Search for the cell housing the specified text and yield its [x, y] center coordinate. 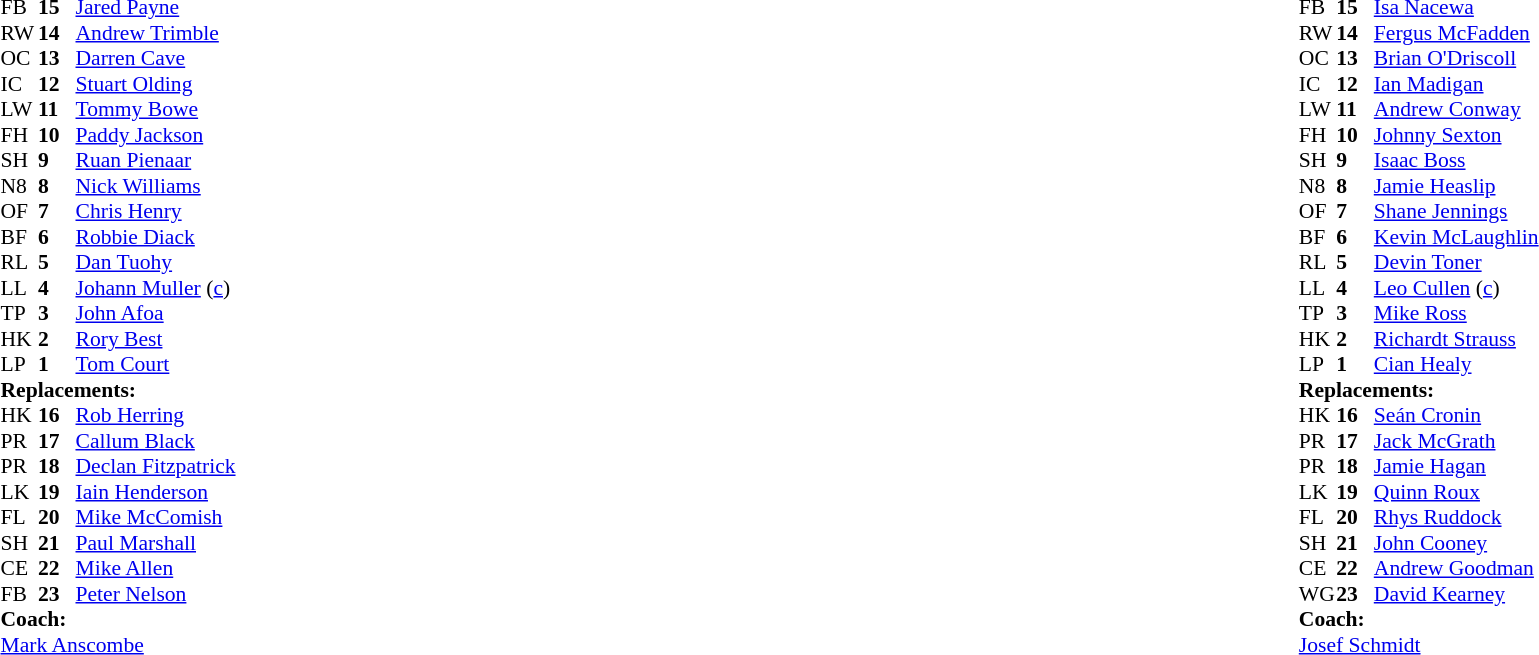
John Afoa [156, 313]
Andrew Conway [1456, 109]
Rory Best [156, 339]
Mike Allen [156, 569]
Callum Black [156, 441]
Robbie Diack [156, 237]
Paddy Jackson [156, 135]
Ruan Pienaar [156, 161]
Paul Marshall [156, 543]
Fergus McFadden [1456, 33]
Leo Cullen (c) [1456, 288]
Andrew Goodman [1456, 569]
Nick Williams [156, 186]
Kevin McLaughlin [1456, 237]
Dan Tuohy [156, 263]
Johann Muller (c) [156, 288]
Shane Jennings [1456, 211]
Darren Cave [156, 59]
Devin Toner [1456, 263]
Jamie Hagan [1456, 467]
Mike Ross [1456, 313]
Brian O'Driscoll [1456, 59]
Tommy Bowe [156, 109]
Isaac Boss [1456, 161]
Peter Nelson [156, 594]
Richardt Strauss [1456, 339]
Ian Madigan [1456, 84]
Stuart Olding [156, 84]
Andrew Trimble [156, 33]
Rhys Ruddock [1456, 517]
Chris Henry [156, 211]
Tom Court [156, 365]
Johnny Sexton [1456, 135]
Mike McComish [156, 517]
Jamie Heaslip [1456, 186]
Cian Healy [1456, 365]
John Cooney [1456, 543]
Iain Henderson [156, 492]
Jack McGrath [1456, 441]
FB [19, 594]
Declan Fitzpatrick [156, 467]
David Kearney [1456, 594]
Rob Herring [156, 415]
Quinn Roux [1456, 492]
Seán Cronin [1456, 415]
WG [1318, 594]
